Provide the (X, Y) coordinate of the cell's center where the given text is located.  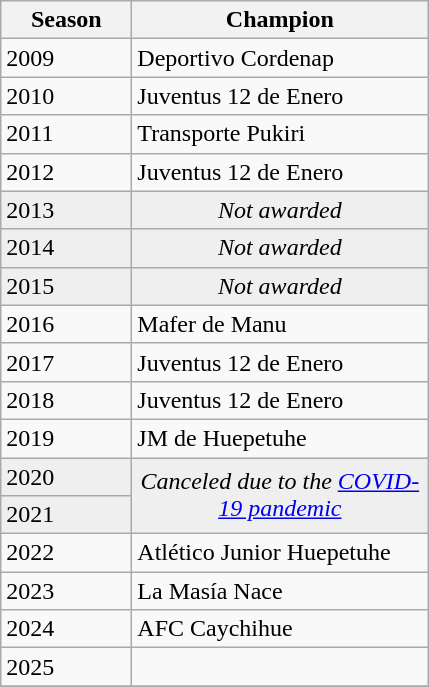
2025 (66, 667)
2021 (66, 515)
2017 (66, 362)
2011 (66, 134)
Canceled due to the COVID-19 pandemic (280, 496)
2014 (66, 248)
AFC Caychihue (280, 629)
La Masía Nace (280, 591)
2012 (66, 172)
JM de Huepetuhe (280, 438)
2020 (66, 477)
Champion (280, 20)
Mafer de Manu (280, 324)
Transporte Pukiri (280, 134)
2024 (66, 629)
2023 (66, 591)
2022 (66, 553)
2019 (66, 438)
2009 (66, 58)
2015 (66, 286)
2010 (66, 96)
Atlético Junior Huepetuhe (280, 553)
2016 (66, 324)
2018 (66, 400)
Deportivo Cordenap (280, 58)
Season (66, 20)
2013 (66, 210)
